Pinpoint the cell where the given text exists, returning its (x, y) midpoint coordinate. 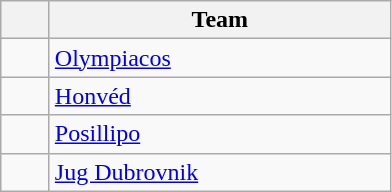
Olympiacos (220, 58)
Honvéd (220, 96)
Jug Dubrovnik (220, 172)
Team (220, 20)
Posillipo (220, 134)
